Return [X, Y] of the center of cell containing provided text 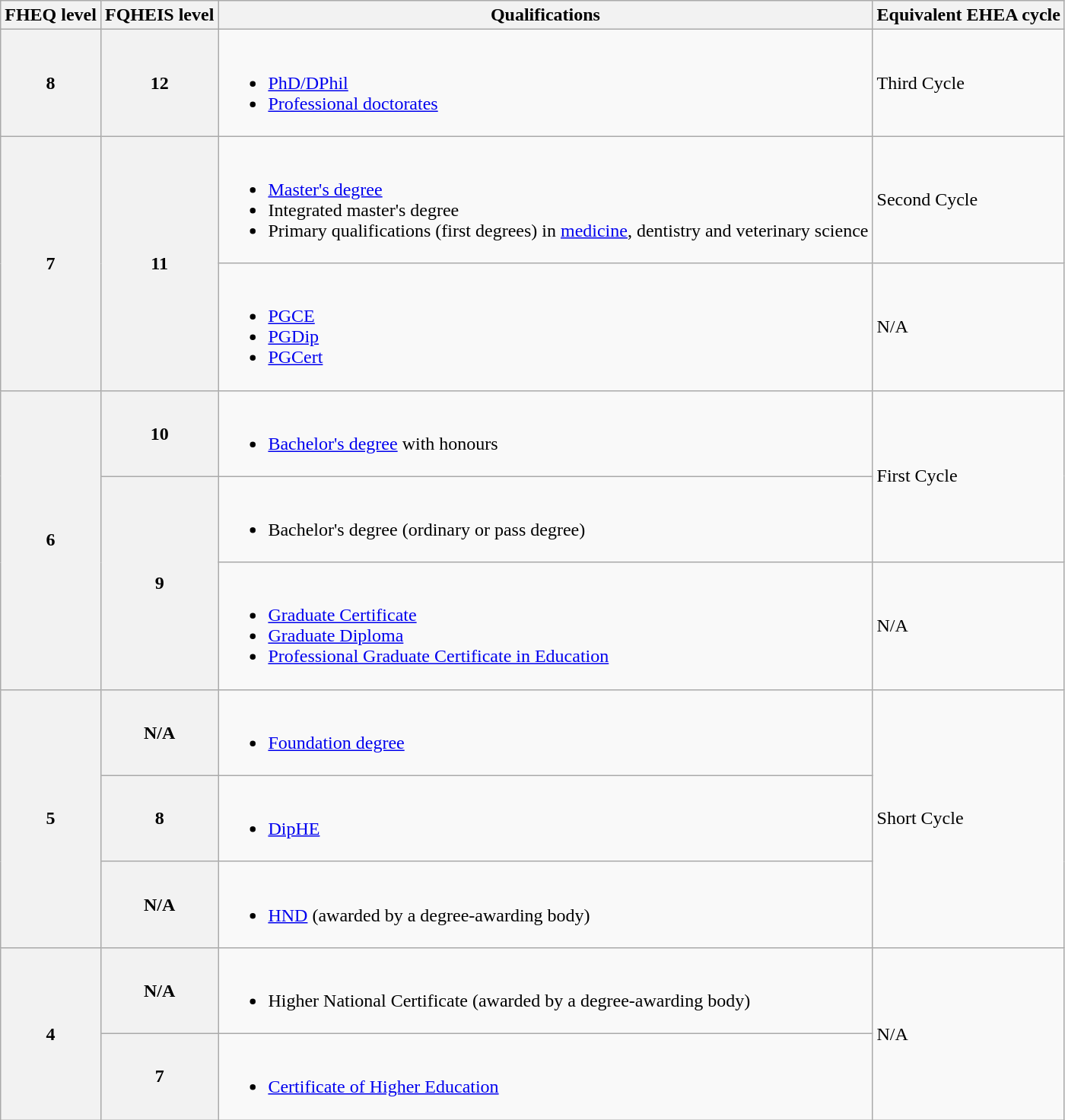
5 [51, 819]
Bachelor's degree with honours [545, 434]
PGCEPGDipPGCert [545, 327]
Second Cycle [968, 199]
10 [159, 434]
Qualifications [545, 15]
Foundation degree [545, 732]
PhD/DPhilProfessional doctorates [545, 83]
Short Cycle [968, 819]
Certificate of Higher Education [545, 1076]
FQHEIS level [159, 15]
HND (awarded by a degree-awarding body) [545, 904]
First Cycle [968, 476]
12 [159, 83]
11 [159, 263]
6 [51, 540]
Third Cycle [968, 83]
Master's degreeIntegrated master's degreePrimary qualifications (first degrees) in medicine, dentistry and veterinary science [545, 199]
9 [159, 583]
Bachelor's degree (ordinary or pass degree) [545, 519]
DipHE [545, 819]
Higher National Certificate (awarded by a degree-awarding body) [545, 991]
4 [51, 1033]
Graduate CertificateGraduate DiplomaProfessional Graduate Certificate in Education [545, 625]
Equivalent EHEA cycle [968, 15]
FHEQ level [51, 15]
